Return the (x, y) coordinate for the center point of the cell that contains the specified text.  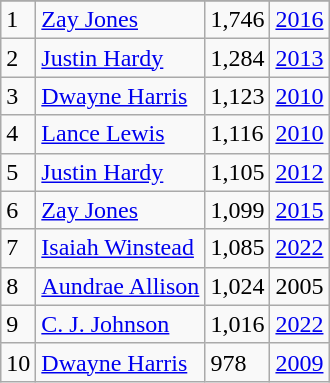
7 (18, 248)
C. J. Johnson (120, 324)
Aundrae Allison (120, 286)
1,746 (238, 20)
1,099 (238, 210)
1,105 (238, 172)
9 (18, 324)
2009 (300, 362)
4 (18, 134)
1,016 (238, 324)
1,085 (238, 248)
2012 (300, 172)
6 (18, 210)
1 (18, 20)
2013 (300, 58)
5 (18, 172)
2 (18, 58)
1,024 (238, 286)
2016 (300, 20)
1,284 (238, 58)
10 (18, 362)
1,123 (238, 96)
3 (18, 96)
2015 (300, 210)
2005 (300, 286)
Lance Lewis (120, 134)
8 (18, 286)
Isaiah Winstead (120, 248)
1,116 (238, 134)
978 (238, 362)
